Scan for the cell matching the given text and deliver its [x, y] coordinate at center. 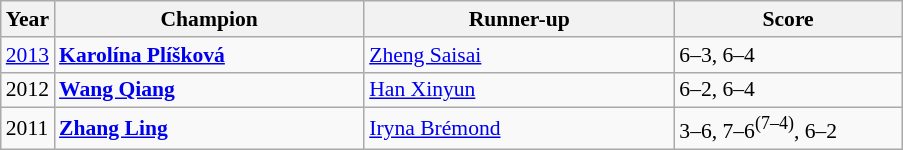
6–2, 6–4 [788, 90]
3–6, 7–6(7–4), 6–2 [788, 128]
Wang Qiang [209, 90]
Runner-up [519, 19]
Champion [209, 19]
Year [28, 19]
Karolína Plíšková [209, 55]
Zhang Ling [209, 128]
Iryna Brémond [519, 128]
6–3, 6–4 [788, 55]
Han Xinyun [519, 90]
2012 [28, 90]
2011 [28, 128]
Zheng Saisai [519, 55]
Score [788, 19]
2013 [28, 55]
